Extract the [x, y] coordinate from the center of the cell holding the provided text.  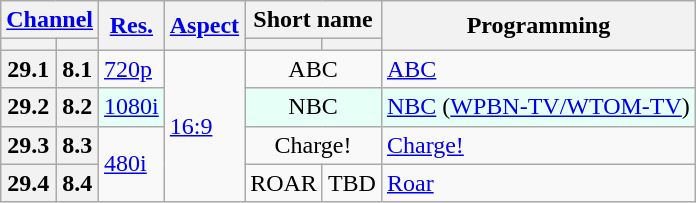
Short name [314, 20]
29.1 [28, 69]
NBC (WPBN-TV/WTOM-TV) [538, 107]
Res. [132, 26]
TBD [352, 183]
ROAR [284, 183]
29.2 [28, 107]
8.2 [78, 107]
8.3 [78, 145]
8.4 [78, 183]
8.1 [78, 69]
NBC [314, 107]
Aspect [204, 26]
Programming [538, 26]
16:9 [204, 126]
720p [132, 69]
Roar [538, 183]
29.3 [28, 145]
29.4 [28, 183]
480i [132, 164]
Channel [50, 20]
1080i [132, 107]
